Return the [X, Y] coordinate for the center point of the cell that contains the specified text.  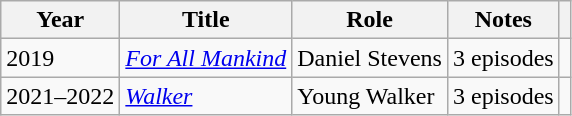
2019 [60, 58]
Role [370, 20]
Title [206, 20]
2021–2022 [60, 96]
Daniel Stevens [370, 58]
Walker [206, 96]
Notes [503, 20]
For All Mankind [206, 58]
Year [60, 20]
Young Walker [370, 96]
